Detect which cell encompasses the target text, then output its (X, Y) center coordinate. 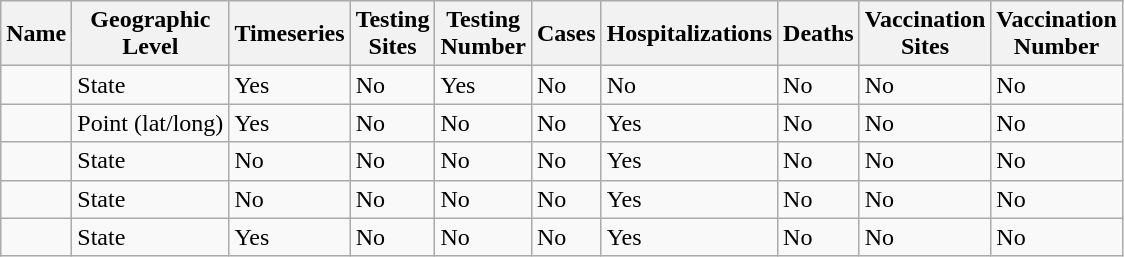
Timeseries (290, 34)
VaccinationSites (925, 34)
Hospitalizations (689, 34)
GeographicLevel (150, 34)
Cases (566, 34)
TestingNumber (483, 34)
Name (36, 34)
VaccinationNumber (1057, 34)
Point (lat/long) (150, 123)
TestingSites (392, 34)
Deaths (819, 34)
